Determine the [X, Y] coordinate at the center of the cell enclosing the given text.  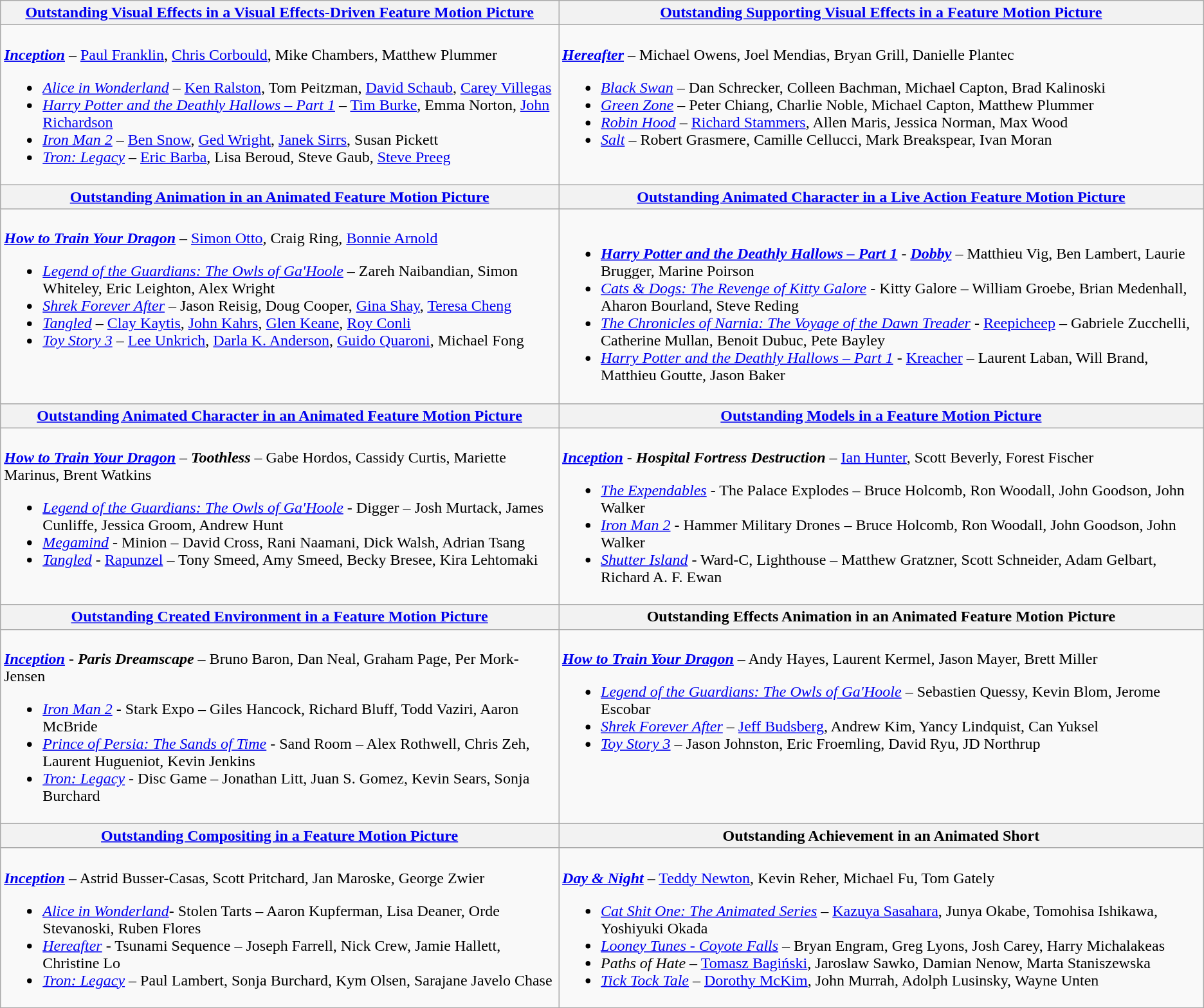
Outstanding Supporting Visual Effects in a Feature Motion Picture [881, 13]
Outstanding Animated Character in a Live Action Feature Motion Picture [881, 197]
Outstanding Models in a Feature Motion Picture [881, 416]
Outstanding Animated Character in an Animated Feature Motion Picture [280, 416]
Outstanding Achievement in an Animated Short [881, 836]
Outstanding Effects Animation in an Animated Feature Motion Picture [881, 617]
Outstanding Compositing in a Feature Motion Picture [280, 836]
Outstanding Created Environment in a Feature Motion Picture [280, 617]
Outstanding Visual Effects in a Visual Effects-Driven Feature Motion Picture [280, 13]
Outstanding Animation in an Animated Feature Motion Picture [280, 197]
